Output the [X, Y] coordinate of the center of the cell containing the given text.  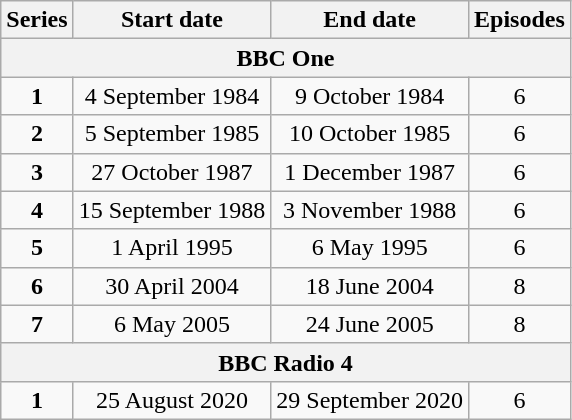
Start date [172, 20]
Episodes [520, 20]
Series [37, 20]
3 [37, 172]
End date [370, 20]
30 April 2004 [172, 286]
6 May 1995 [370, 248]
10 October 1985 [370, 134]
6 May 2005 [172, 324]
25 August 2020 [172, 400]
4 September 1984 [172, 96]
1 December 1987 [370, 172]
5 [37, 248]
18 June 2004 [370, 286]
3 November 1988 [370, 210]
9 October 1984 [370, 96]
BBC One [286, 58]
BBC Radio 4 [286, 362]
15 September 1988 [172, 210]
29 September 2020 [370, 400]
5 September 1985 [172, 134]
27 October 1987 [172, 172]
2 [37, 134]
7 [37, 324]
1 April 1995 [172, 248]
4 [37, 210]
24 June 2005 [370, 324]
